Provide the [x, y] coordinate of the cell's center where the given text is located.  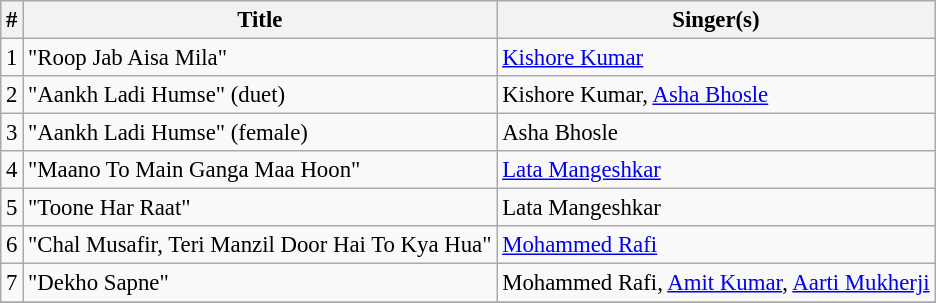
"Dekho Sapne" [260, 283]
"Maano To Main Ganga Maa Hoon" [260, 170]
7 [12, 283]
Title [260, 20]
5 [12, 208]
"Toone Har Raat" [260, 208]
Mohammed Rafi, Amit Kumar, Aarti Mukherji [716, 283]
"Roop Jab Aisa Mila" [260, 58]
"Chal Musafir, Teri Manzil Door Hai To Kya Hua" [260, 245]
Asha Bhosle [716, 133]
1 [12, 58]
"Aankh Ladi Humse" (female) [260, 133]
3 [12, 133]
Mohammed Rafi [716, 245]
6 [12, 245]
# [12, 20]
2 [12, 95]
Kishore Kumar [716, 58]
Kishore Kumar, Asha Bhosle [716, 95]
"Aankh Ladi Humse" (duet) [260, 95]
Singer(s) [716, 20]
4 [12, 170]
